Locate the cell with the specified text and output its [X, Y] center coordinate. 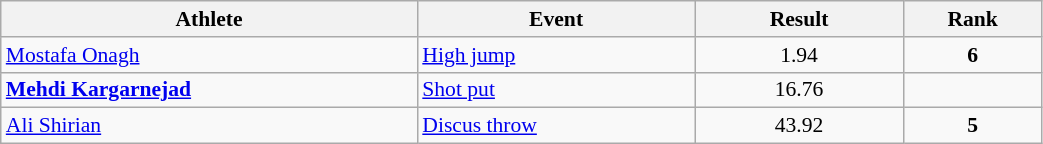
Shot put [556, 90]
Mostafa Onagh [210, 55]
43.92 [799, 126]
Discus throw [556, 126]
1.94 [799, 55]
Athlete [210, 19]
Mehdi Kargarnejad [210, 90]
High jump [556, 55]
Result [799, 19]
Rank [972, 19]
Event [556, 19]
16.76 [799, 90]
6 [972, 55]
5 [972, 126]
Ali Shirian [210, 126]
